Scan for the cell matching the given text and deliver its [X, Y] coordinate at center. 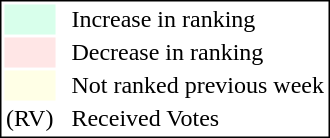
(RV) [29, 119]
Increase in ranking [198, 19]
Decrease in ranking [198, 53]
Not ranked previous week [198, 85]
Received Votes [198, 119]
